Provide the [X, Y] coordinate of the cell's center where the given text is located.  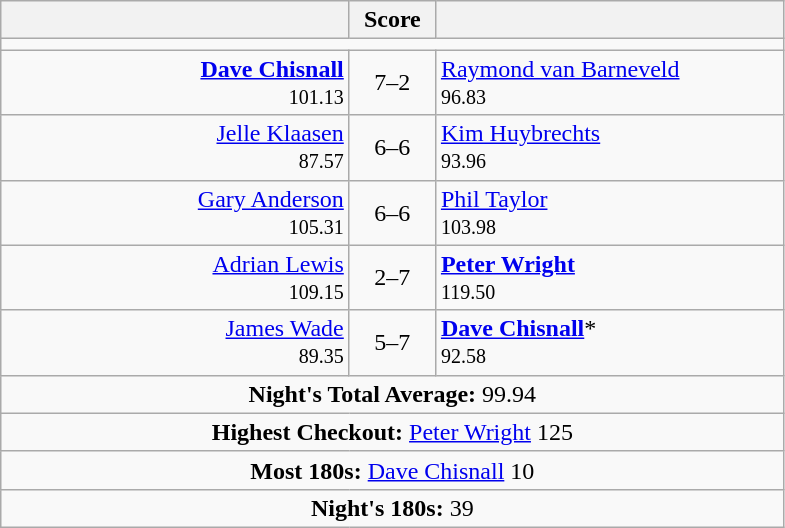
Most 180s: Dave Chisnall 10 [392, 470]
Kim Huybrechts 93.96 [610, 148]
Dave Chisnall 101.13 [176, 82]
Score [392, 20]
Phil Taylor 103.98 [610, 212]
Night's 180s: 39 [392, 508]
Gary Anderson 105.31 [176, 212]
Jelle Klaasen 87.57 [176, 148]
2–7 [392, 278]
Dave Chisnall* 92.58 [610, 342]
Peter Wright 119.50 [610, 278]
James Wade 89.35 [176, 342]
Raymond van Barneveld 96.83 [610, 82]
7–2 [392, 82]
Night's Total Average: 99.94 [392, 394]
Adrian Lewis 109.15 [176, 278]
5–7 [392, 342]
Highest Checkout: Peter Wright 125 [392, 432]
